Identify which cell holds the provided text, then report its [x, y] central coordinate. 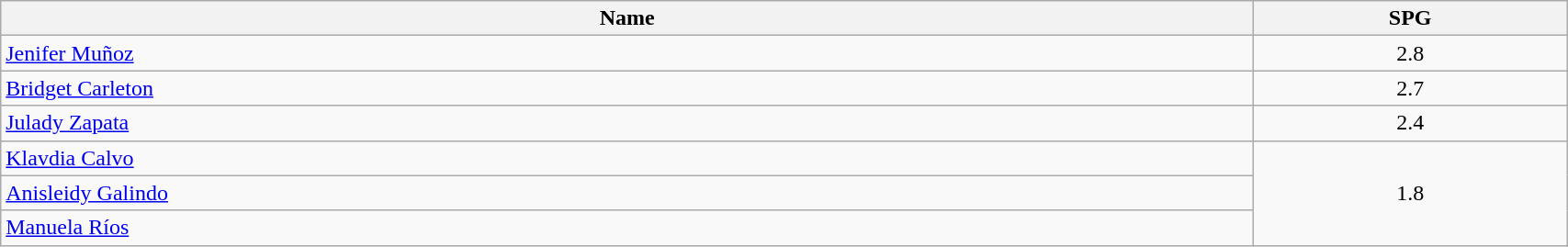
2.8 [1411, 53]
1.8 [1411, 193]
Julady Zapata [627, 123]
Anisleidy Galindo [627, 193]
Manuela Ríos [627, 228]
2.4 [1411, 123]
SPG [1411, 18]
Jenifer Muñoz [627, 53]
Bridget Carleton [627, 88]
Klavdia Calvo [627, 158]
Name [627, 18]
2.7 [1411, 88]
